Provide the (X, Y) coordinate of the cell's center where the given text is located.  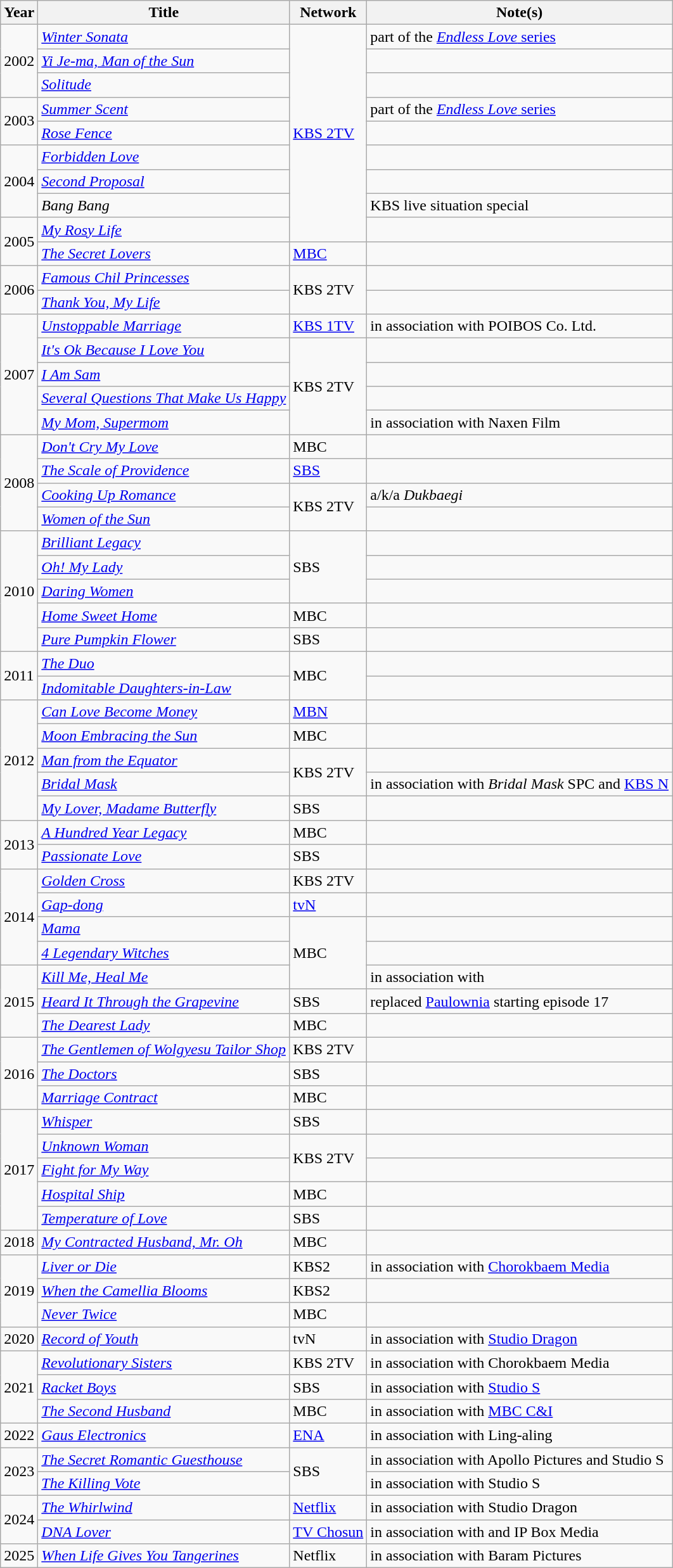
Network (328, 13)
Indomitable Daughters-in-Law (163, 687)
The Secret Romantic Guesthouse (163, 1459)
DNA Lover (163, 1532)
in association with and IP Box Media (520, 1532)
Bridal Mask (163, 784)
2022 (19, 1435)
2020 (19, 1339)
Hospital Ship (163, 1194)
a/k/a Dukbaegi (520, 495)
Marriage Contract (163, 1098)
The Secret Lovers (163, 253)
It's Ok Because I Love You (163, 350)
Winter Sonata (163, 37)
Forbidden Love (163, 157)
Summer Scent (163, 109)
2014 (19, 917)
Several Questions That Make Us Happy (163, 398)
Women of the Sun (163, 519)
in association with POIBOS Co. Ltd. (520, 326)
My Contracted Husband, Mr. Oh (163, 1242)
The Gentlemen of Wolgyesu Tailor Shop (163, 1049)
Brilliant Legacy (163, 543)
2004 (19, 181)
Temperature of Love (163, 1218)
Pure Pumpkin Flower (163, 639)
MBN (328, 712)
2007 (19, 374)
Unknown Woman (163, 1146)
Oh! My Lady (163, 567)
in association with Ling-aling (520, 1435)
Golden Cross (163, 881)
in association with Baram Pictures (520, 1556)
2024 (19, 1520)
Yi Je-ma, Man of the Sun (163, 61)
Gaus Electronics (163, 1435)
Revolutionary Sisters (163, 1363)
ENA (328, 1435)
Bang Bang (163, 205)
The Dearest Lady (163, 1025)
in association with Naxen Film (520, 423)
Home Sweet Home (163, 615)
Man from the Equator (163, 760)
in association with (520, 977)
Don't Cry My Love (163, 447)
2003 (19, 121)
Solitude (163, 85)
Moon Embracing the Sun (163, 736)
Famous Chil Princesses (163, 277)
My Mom, Supermom (163, 423)
replaced Paulownia starting episode 17 (520, 1001)
Second Proposal (163, 181)
The Second Husband (163, 1411)
Rose Fence (163, 133)
Cooking Up Romance (163, 495)
2013 (19, 845)
2015 (19, 1001)
KBS live situation special (520, 205)
2019 (19, 1291)
Whisper (163, 1122)
Never Twice (163, 1315)
Daring Women (163, 591)
2010 (19, 591)
2008 (19, 483)
TV Chosun (328, 1532)
KBS 1TV (328, 326)
Can Love Become Money (163, 712)
The Doctors (163, 1074)
Record of Youth (163, 1339)
in association with Bridal Mask SPC and KBS N (520, 784)
Year (19, 13)
Title (163, 13)
A Hundred Year Legacy (163, 832)
2017 (19, 1170)
When the Camellia Blooms (163, 1291)
2025 (19, 1556)
2005 (19, 241)
Fight for My Way (163, 1170)
2023 (19, 1471)
Kill Me, Heal Me (163, 977)
I Am Sam (163, 374)
Passionate Love (163, 857)
2021 (19, 1387)
Gap-dong (163, 905)
2002 (19, 61)
The Killing Vote (163, 1484)
2012 (19, 760)
When Life Gives You Tangerines (163, 1556)
The Whirlwind (163, 1508)
in association with MBC C&I (520, 1411)
Note(s) (520, 13)
2016 (19, 1073)
in association with Apollo Pictures and Studio S (520, 1459)
4 Legendary Witches (163, 953)
My Lover, Madame Butterfly (163, 808)
2006 (19, 290)
Mama (163, 929)
Thank You, My Life (163, 302)
Unstoppable Marriage (163, 326)
The Duo (163, 663)
Liver or Die (163, 1266)
2011 (19, 675)
The Scale of Providence (163, 471)
2018 (19, 1242)
Heard It Through the Grapevine (163, 1001)
Racket Boys (163, 1387)
My Rosy Life (163, 229)
